Search for the cell housing the specified text and yield its (x, y) center coordinate. 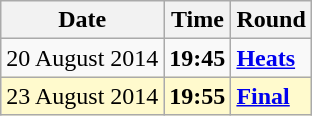
Round (271, 20)
Heats (271, 58)
Final (271, 96)
23 August 2014 (82, 96)
19:45 (198, 58)
19:55 (198, 96)
20 August 2014 (82, 58)
Date (82, 20)
Time (198, 20)
